Identify which cell holds the provided text, then report its (x, y) central coordinate. 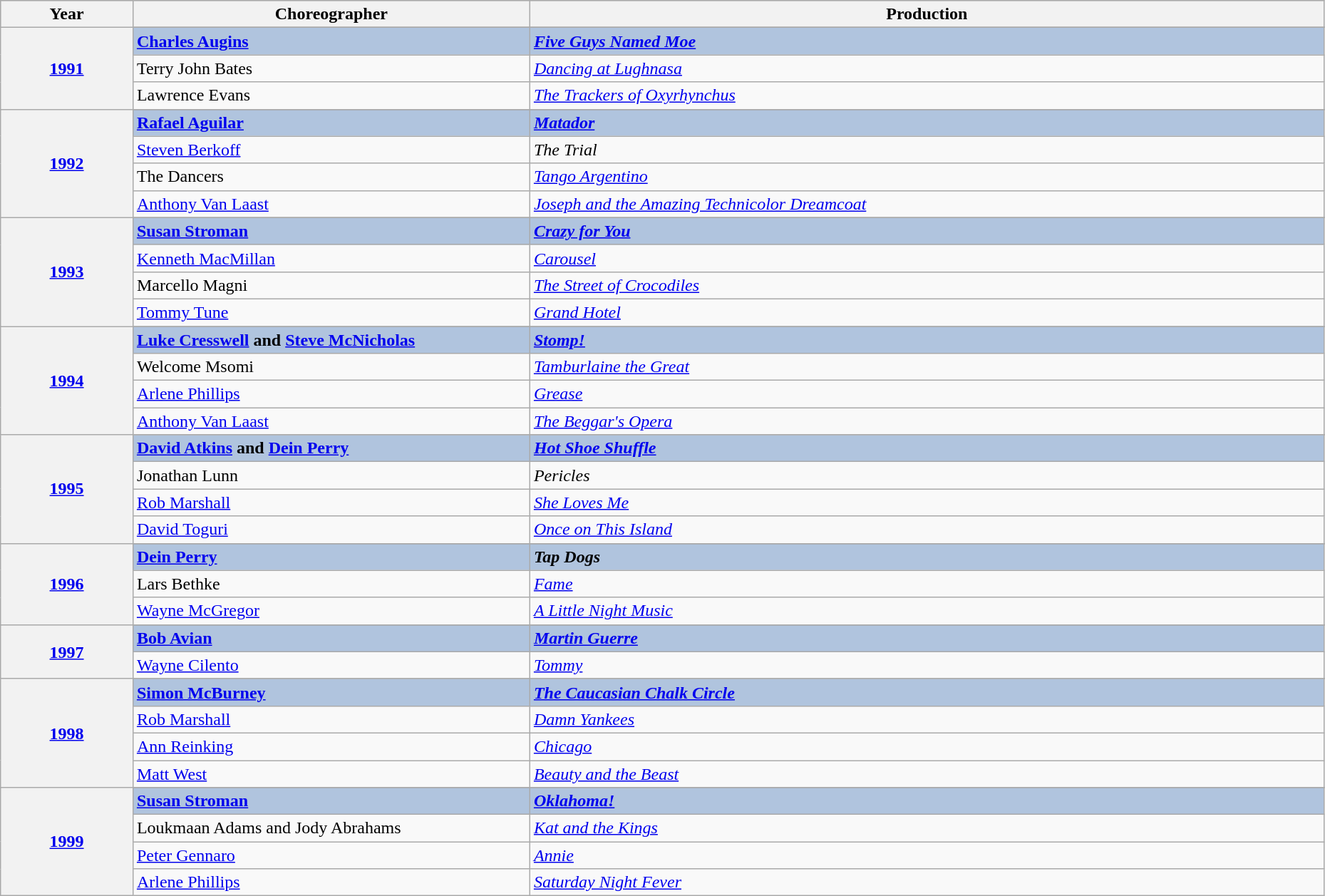
Luke Cresswell and Steve McNicholas (331, 340)
Dancing at Lughnasa (927, 68)
Joseph and the Amazing Technicolor Dreamcoat (927, 204)
She Loves Me (927, 503)
Once on This Island (927, 530)
Matador (927, 123)
Tango Argentino (927, 177)
Martin Guerre (927, 638)
Stomp! (927, 340)
Welcome Msomi (331, 367)
The Street of Crocodiles (927, 285)
Kenneth MacMillan (331, 258)
Oklahoma! (927, 801)
Lawrence Evans (331, 96)
Dein Perry (331, 557)
1991 (67, 68)
Charles Augins (331, 41)
Pericles (927, 475)
Wayne Cilento (331, 665)
Tommy (927, 665)
Annie (927, 855)
Beauty and the Beast (927, 773)
Choreographer (331, 14)
Terry John Bates (331, 68)
Loukmaan Adams and Jody Abrahams (331, 828)
The Dancers (331, 177)
David Atkins and Dein Perry (331, 448)
Tommy Tune (331, 312)
1993 (67, 272)
The Beggar's Opera (927, 421)
Jonathan Lunn (331, 475)
Chicago (927, 746)
Year (67, 14)
Saturday Night Fever (927, 882)
Crazy for You (927, 231)
Grease (927, 394)
1992 (67, 163)
Matt West (331, 773)
Rafael Aguilar (331, 123)
Production (927, 14)
Marcello Magni (331, 285)
1995 (67, 489)
Damn Yankees (927, 719)
Peter Gennaro (331, 855)
1997 (67, 652)
David Toguri (331, 530)
The Caucasian Chalk Circle (927, 692)
Tamburlaine the Great (927, 367)
A Little Night Music (927, 611)
Simon McBurney (331, 692)
Wayne McGregor (331, 611)
The Trackers of Oxyrhynchus (927, 96)
Steven Berkoff (331, 150)
Grand Hotel (927, 312)
Ann Reinking (331, 746)
1996 (67, 584)
Hot Shoe Shuffle (927, 448)
Carousel (927, 258)
The Trial (927, 150)
1998 (67, 733)
1999 (67, 842)
Bob Avian (331, 638)
Lars Bethke (331, 584)
Five Guys Named Moe (927, 41)
Fame (927, 584)
1994 (67, 381)
Kat and the Kings (927, 828)
Tap Dogs (927, 557)
